From the cell containing the given text, extract its center point as [x, y] coordinate. 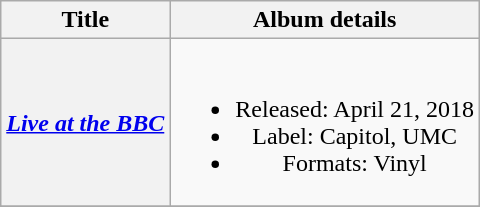
Album details [325, 20]
Released: April 21, 2018Label: Capitol, UMC Formats: Vinyl [325, 122]
Live at the BBC [86, 122]
Title [86, 20]
